Extract the [X, Y] coordinate from the center of the cell holding the provided text.  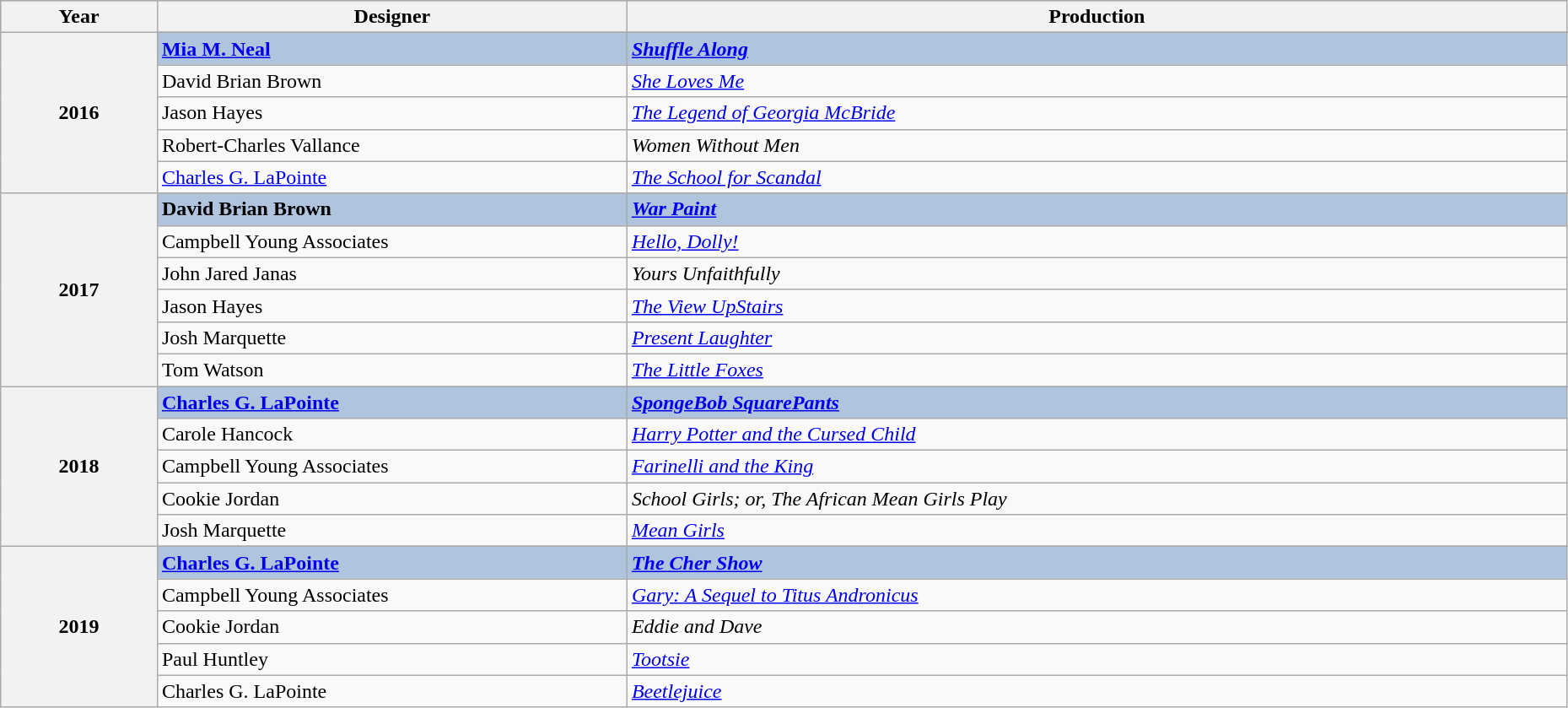
Tom Watson [391, 370]
Women Without Men [1097, 145]
Designer [391, 17]
Shuffle Along [1097, 49]
War Paint [1097, 209]
The View UpStairs [1097, 305]
SpongeBob SquarePants [1097, 403]
2019 [79, 627]
Production [1097, 17]
Year [79, 17]
Eddie and Dave [1097, 627]
John Jared Janas [391, 273]
Robert-Charles Vallance [391, 145]
Harry Potter and the Cursed Child [1097, 435]
2018 [79, 467]
Beetlejuice [1097, 691]
Present Laughter [1097, 338]
2016 [79, 113]
She Loves Me [1097, 81]
Mia M. Neal [391, 49]
School Girls; or, The African Mean Girls Play [1097, 499]
Farinelli and the King [1097, 467]
The School for Scandal [1097, 177]
The Legend of Georgia McBride [1097, 113]
Tootsie [1097, 659]
Paul Huntley [391, 659]
The Cher Show [1097, 563]
Mean Girls [1097, 531]
Carole Hancock [391, 435]
The Little Foxes [1097, 370]
Gary: A Sequel to Titus Andronicus [1097, 595]
Hello, Dolly! [1097, 241]
2017 [79, 289]
Yours Unfaithfully [1097, 273]
